Search for the cell housing the specified text and yield its (X, Y) center coordinate. 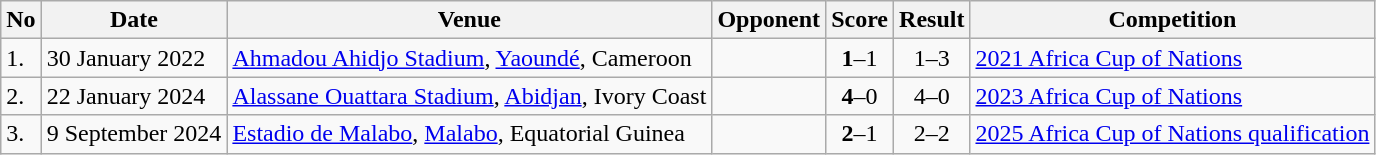
2021 Africa Cup of Nations (1172, 58)
Score (860, 20)
2. (21, 96)
No (21, 20)
Alassane Ouattara Stadium, Abidjan, Ivory Coast (470, 96)
2–1 (860, 134)
1. (21, 58)
Competition (1172, 20)
2–2 (932, 134)
22 January 2024 (134, 96)
Opponent (769, 20)
1–1 (860, 58)
Date (134, 20)
Estadio de Malabo, Malabo, Equatorial Guinea (470, 134)
Result (932, 20)
Venue (470, 20)
2023 Africa Cup of Nations (1172, 96)
2025 Africa Cup of Nations qualification (1172, 134)
30 January 2022 (134, 58)
1–3 (932, 58)
3. (21, 134)
Ahmadou Ahidjo Stadium, Yaoundé, Cameroon (470, 58)
9 September 2024 (134, 134)
